Identify which cell holds the provided text, then report its (X, Y) central coordinate. 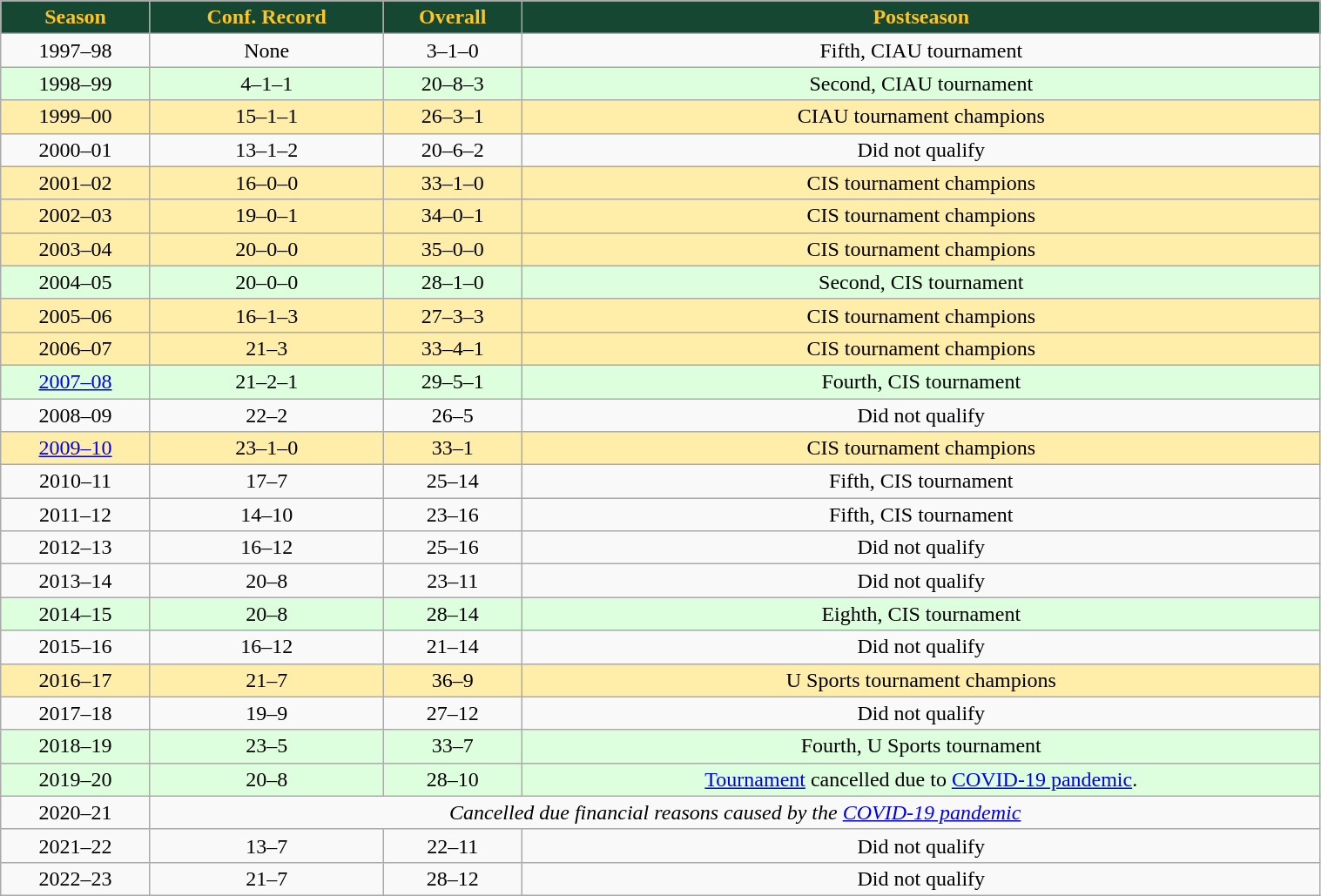
21–14 (453, 647)
2001–02 (76, 183)
26–5 (453, 415)
2022–23 (76, 879)
28–12 (453, 879)
17–7 (266, 482)
2004–05 (76, 282)
2020–21 (76, 812)
20–8–3 (453, 84)
35–0–0 (453, 249)
13–1–2 (266, 150)
14–10 (266, 515)
U Sports tournament champions (921, 680)
34–0–1 (453, 216)
None (266, 51)
26–3–1 (453, 117)
25–16 (453, 548)
Fourth, CIS tournament (921, 381)
21–2–1 (266, 381)
2019–20 (76, 779)
Cancelled due financial reasons caused by the COVID-19 pandemic (735, 812)
Overall (453, 17)
19–9 (266, 713)
23–16 (453, 515)
2011–12 (76, 515)
Season (76, 17)
36–9 (453, 680)
13–7 (266, 845)
21–3 (266, 348)
28–14 (453, 614)
2002–03 (76, 216)
29–5–1 (453, 381)
2012–13 (76, 548)
2003–04 (76, 249)
27–12 (453, 713)
23–1–0 (266, 448)
28–1–0 (453, 282)
33–4–1 (453, 348)
25–14 (453, 482)
2009–10 (76, 448)
2016–17 (76, 680)
Postseason (921, 17)
1999–00 (76, 117)
Fifth, CIAU tournament (921, 51)
2017–18 (76, 713)
2010–11 (76, 482)
22–2 (266, 415)
16–1–3 (266, 315)
2008–09 (76, 415)
23–11 (453, 581)
33–7 (453, 746)
1998–99 (76, 84)
15–1–1 (266, 117)
4–1–1 (266, 84)
1997–98 (76, 51)
Second, CIAU tournament (921, 84)
Fourth, U Sports tournament (921, 746)
28–10 (453, 779)
CIAU tournament champions (921, 117)
2014–15 (76, 614)
2007–08 (76, 381)
2013–14 (76, 581)
16–0–0 (266, 183)
27–3–3 (453, 315)
22–11 (453, 845)
2018–19 (76, 746)
2000–01 (76, 150)
20–6–2 (453, 150)
2015–16 (76, 647)
Tournament cancelled due to COVID-19 pandemic. (921, 779)
2005–06 (76, 315)
Conf. Record (266, 17)
2021–22 (76, 845)
2006–07 (76, 348)
19–0–1 (266, 216)
Second, CIS tournament (921, 282)
33–1 (453, 448)
33–1–0 (453, 183)
Eighth, CIS tournament (921, 614)
3–1–0 (453, 51)
23–5 (266, 746)
